Provide the [x, y] coordinate of the cell's center where the given text is located.  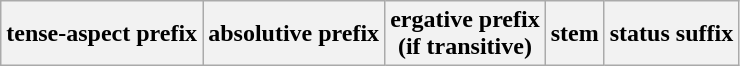
status suffix [671, 34]
stem [574, 34]
tense-aspect prefix [102, 34]
ergative prefix(if transitive) [466, 34]
absolutive prefix [294, 34]
